Detect which cell encompasses the target text, then output its (X, Y) center coordinate. 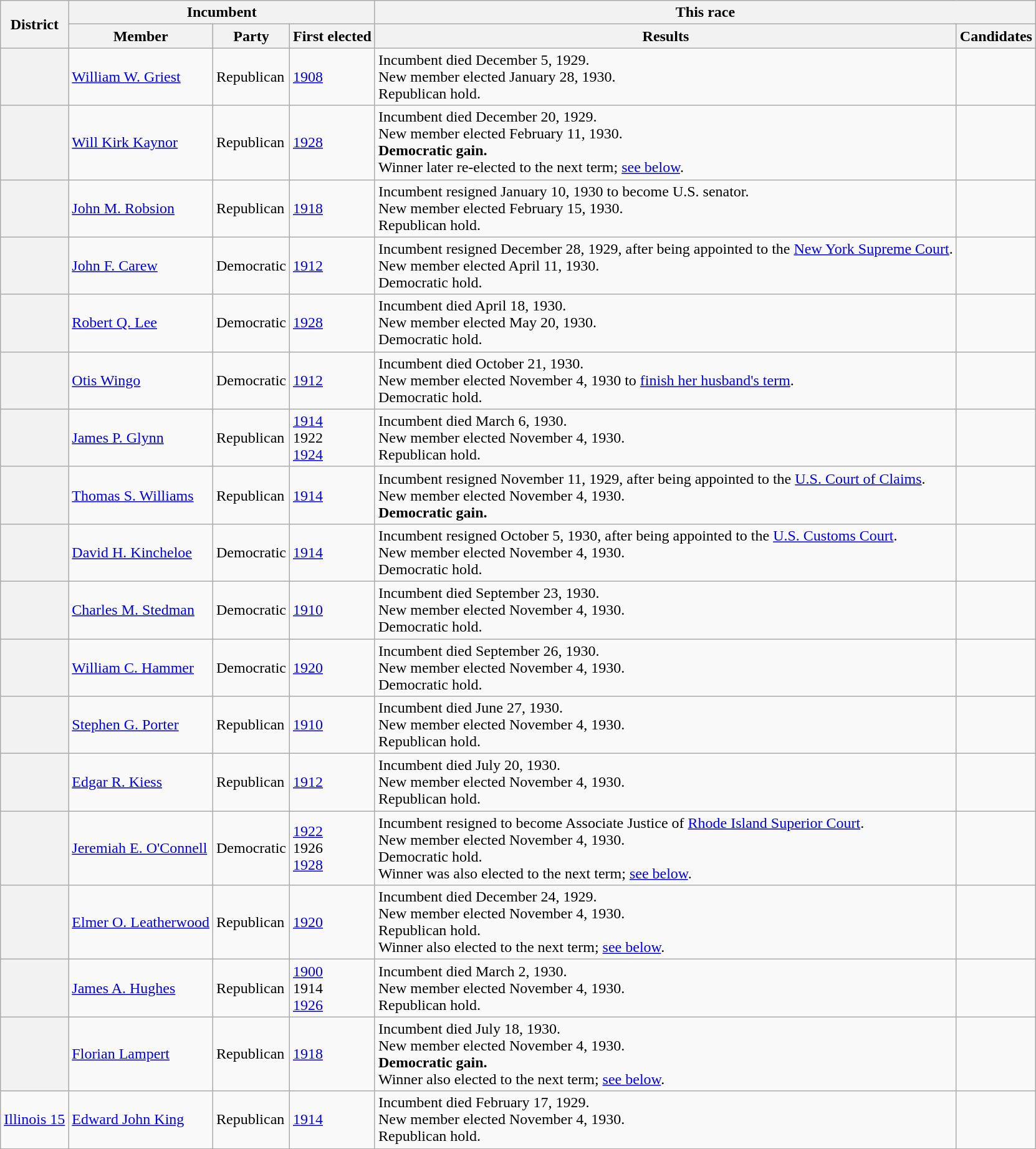
Incumbent died December 20, 1929.New member elected February 11, 1930.Democratic gain.Winner later re-elected to the next term; see below. (666, 142)
Incumbent died June 27, 1930.New member elected November 4, 1930.Republican hold. (666, 725)
Charles M. Stedman (141, 610)
Elmer O. Leatherwood (141, 923)
William W. Griest (141, 77)
Results (666, 36)
Jeremiah E. O'Connell (141, 848)
Florian Lampert (141, 1054)
Incumbent died October 21, 1930.New member elected November 4, 1930 to finish her husband's term.Democratic hold. (666, 380)
Incumbent died February 17, 1929.New member elected November 4, 1930.Republican hold. (666, 1120)
David H. Kincheloe (141, 552)
John M. Robsion (141, 208)
Incumbent (222, 12)
Incumbent died September 23, 1930.New member elected November 4, 1930.Democratic hold. (666, 610)
Edgar R. Kiess (141, 782)
Incumbent died September 26, 1930.New member elected November 4, 1930.Democratic hold. (666, 667)
Will Kirk Kaynor (141, 142)
Incumbent died March 6, 1930.New member elected November 4, 1930.Republican hold. (666, 438)
Incumbent resigned December 28, 1929, after being appointed to the New York Supreme Court.New member elected April 11, 1930.Democratic hold. (666, 266)
19221926 1928 (332, 848)
First elected (332, 36)
Illinois 15 (35, 1120)
Incumbent resigned October 5, 1930, after being appointed to the U.S. Customs Court.New member elected November 4, 1930.Democratic hold. (666, 552)
John F. Carew (141, 266)
Robert Q. Lee (141, 323)
District (35, 24)
Incumbent died July 20, 1930.New member elected November 4, 1930.Republican hold. (666, 782)
Incumbent died April 18, 1930.New member elected May 20, 1930.Democratic hold. (666, 323)
Edward John King (141, 1120)
Party (251, 36)
Member (141, 36)
1908 (332, 77)
Incumbent died December 24, 1929.New member elected November 4, 1930.Republican hold.Winner also elected to the next term; see below. (666, 923)
19001914 1926 (332, 988)
19141922 1924 (332, 438)
Incumbent died March 2, 1930.New member elected November 4, 1930.Republican hold. (666, 988)
William C. Hammer (141, 667)
James P. Glynn (141, 438)
Incumbent died December 5, 1929.New member elected January 28, 1930.Republican hold. (666, 77)
Thomas S. Williams (141, 495)
Incumbent resigned January 10, 1930 to become U.S. senator.New member elected February 15, 1930.Republican hold. (666, 208)
Otis Wingo (141, 380)
Incumbent resigned November 11, 1929, after being appointed to the U.S. Court of Claims.New member elected November 4, 1930.Democratic gain. (666, 495)
Stephen G. Porter (141, 725)
Incumbent died July 18, 1930.New member elected November 4, 1930.Democratic gain.Winner also elected to the next term; see below. (666, 1054)
James A. Hughes (141, 988)
This race (705, 12)
Candidates (996, 36)
